Scan for the cell matching the given text and deliver its [X, Y] coordinate at center. 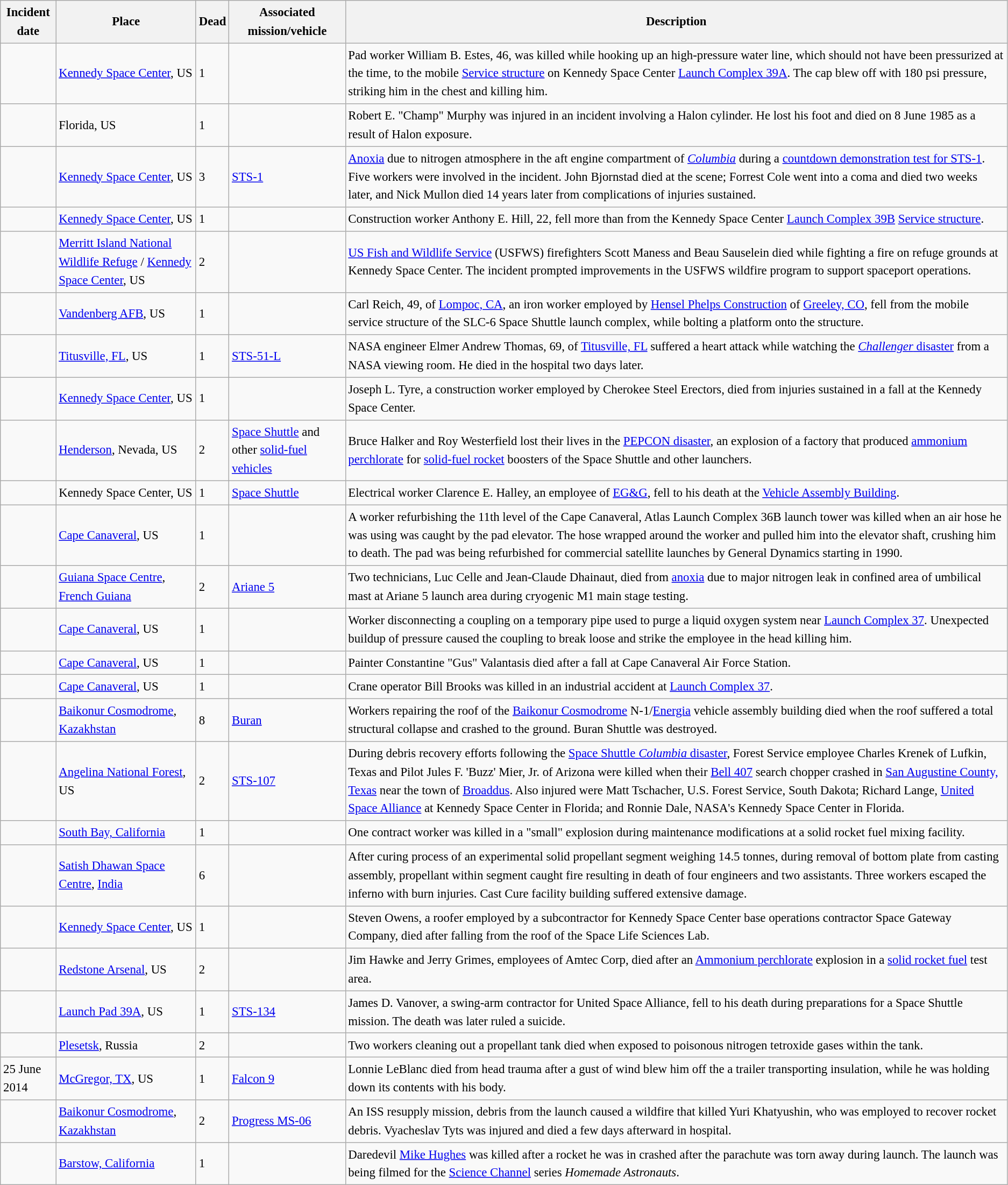
STS-1 [287, 177]
6 [212, 875]
Jim Hawke and Jerry Grimes, employees of Amtec Corp, died after an Ammonium perchlorate explosion in a solid rocket fuel test area. [676, 970]
Place [126, 22]
3 [212, 177]
25 June 2014 [28, 1078]
Falcon 9 [287, 1078]
STS-134 [287, 1012]
Redstone Arsenal, US [126, 970]
One contract worker was killed in a "small" explosion during maintenance modifications at a solid rocket fuel mixing facility. [676, 833]
McGregor, TX, US [126, 1078]
Titusville, FL, US [126, 356]
Henderson, Nevada, US [126, 450]
Description [676, 22]
Angelina National Forest, US [126, 781]
Florida, US [126, 125]
Electrical worker Clarence E. Halley, an employee of EG&G, fell to his death at the Vehicle Assembly Building. [676, 493]
Ariane 5 [287, 587]
Construction worker Anthony E. Hill, 22, fell more than from the Kennedy Space Center Launch Complex 39B Service structure. [676, 220]
Associated mission/vehicle [287, 22]
Barstow, California [126, 1163]
Space Shuttle [287, 493]
STS-107 [287, 781]
Joseph L. Tyre, a construction worker employed by Cherokee Steel Erectors, died from injuries sustained in a fall at the Kennedy Space Center. [676, 398]
Painter Constantine "Gus" Valantasis died after a fall at Cape Canaveral Air Force Station. [676, 663]
Incident date [28, 22]
Progress MS-06 [287, 1121]
Two workers cleaning out a propellant tank died when exposed to poisonous nitrogen tetroxide gases within the tank. [676, 1045]
Satish Dhawan Space Centre, India [126, 875]
Launch Pad 39A, US [126, 1012]
Space Shuttle and other solid-fuel vehicles [287, 450]
Guiana Space Centre, French Guiana [126, 587]
STS-51-L [287, 356]
Crane operator Bill Brooks was killed in an industrial accident at Launch Complex 37. [676, 687]
Dead [212, 22]
Merritt Island National Wildlife Refuge / Kennedy Space Center, US [126, 262]
Plesetsk, Russia [126, 1045]
Buran [287, 720]
8 [212, 720]
Vandenberg AFB, US [126, 313]
South Bay, California [126, 833]
